Provide the [x, y] coordinate of the cell's center where the given text is located.  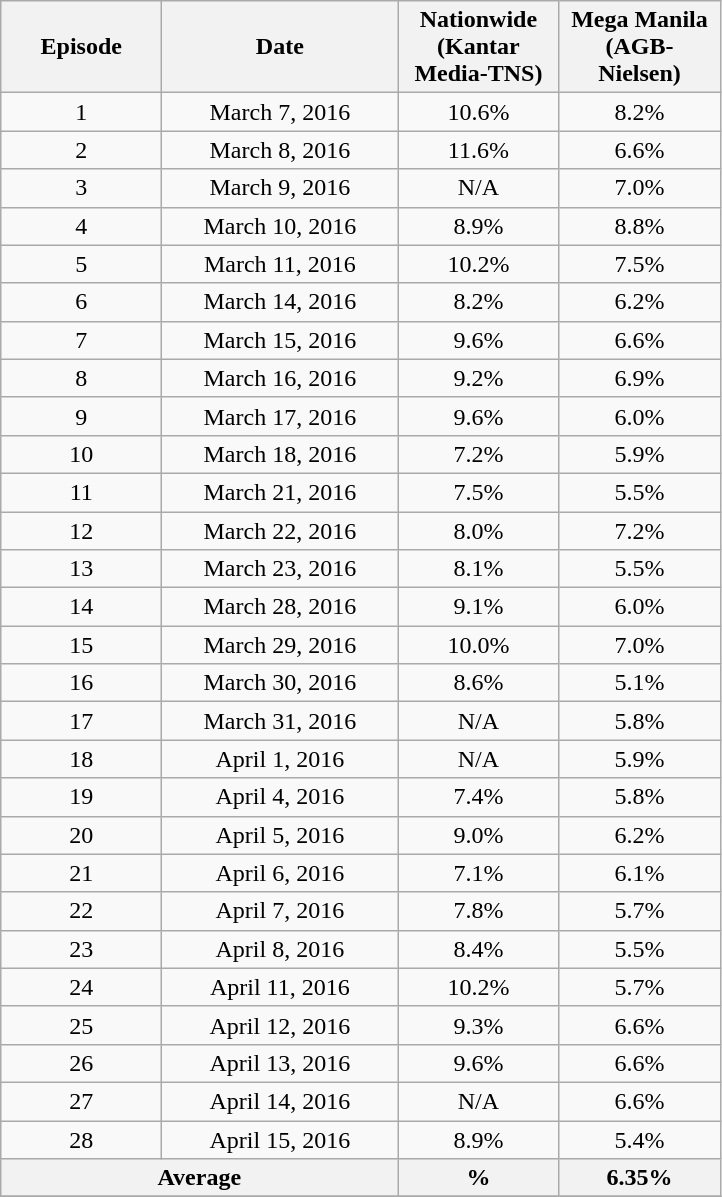
9.0% [478, 835]
April 15, 2016 [280, 1139]
April 13, 2016 [280, 1063]
25 [82, 1025]
% [478, 1178]
27 [82, 1101]
8.0% [478, 531]
April 6, 2016 [280, 873]
4 [82, 226]
14 [82, 607]
10.6% [478, 112]
Nationwide (Kantar Media-TNS) [478, 47]
March 8, 2016 [280, 150]
9.3% [478, 1025]
10 [82, 454]
17 [82, 721]
28 [82, 1139]
11 [82, 492]
Date [280, 47]
18 [82, 759]
April 12, 2016 [280, 1025]
24 [82, 987]
Mega Manila (AGB-Nielsen) [640, 47]
15 [82, 645]
March 17, 2016 [280, 416]
7.1% [478, 873]
16 [82, 683]
6.1% [640, 873]
March 31, 2016 [280, 721]
20 [82, 835]
April 8, 2016 [280, 949]
7 [82, 340]
5.1% [640, 683]
March 7, 2016 [280, 112]
8.8% [640, 226]
8 [82, 378]
March 23, 2016 [280, 569]
8.6% [478, 683]
9.2% [478, 378]
March 18, 2016 [280, 454]
April 11, 2016 [280, 987]
March 22, 2016 [280, 531]
March 14, 2016 [280, 302]
11.6% [478, 150]
April 1, 2016 [280, 759]
April 14, 2016 [280, 1101]
Episode [82, 47]
6.9% [640, 378]
1 [82, 112]
6.35% [640, 1178]
5 [82, 264]
23 [82, 949]
March 21, 2016 [280, 492]
7.8% [478, 911]
March 11, 2016 [280, 264]
March 10, 2016 [280, 226]
April 7, 2016 [280, 911]
March 30, 2016 [280, 683]
March 15, 2016 [280, 340]
March 9, 2016 [280, 188]
12 [82, 531]
21 [82, 873]
26 [82, 1063]
8.1% [478, 569]
3 [82, 188]
April 5, 2016 [280, 835]
19 [82, 797]
13 [82, 569]
10.0% [478, 645]
Average [200, 1178]
7.4% [478, 797]
9.1% [478, 607]
6 [82, 302]
2 [82, 150]
March 16, 2016 [280, 378]
9 [82, 416]
March 28, 2016 [280, 607]
22 [82, 911]
8.4% [478, 949]
April 4, 2016 [280, 797]
March 29, 2016 [280, 645]
5.4% [640, 1139]
